Identify which cell holds the provided text, then report its [x, y] central coordinate. 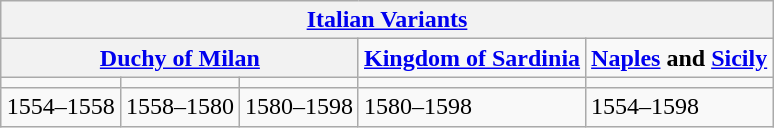
1554–1558 [60, 107]
Italian Variants [386, 20]
Naples and Sicily [680, 58]
Kingdom of Sardinia [472, 58]
1554–1598 [680, 107]
Duchy of Milan [180, 58]
1558–1580 [180, 107]
